Search for the cell housing the specified text and yield its [x, y] center coordinate. 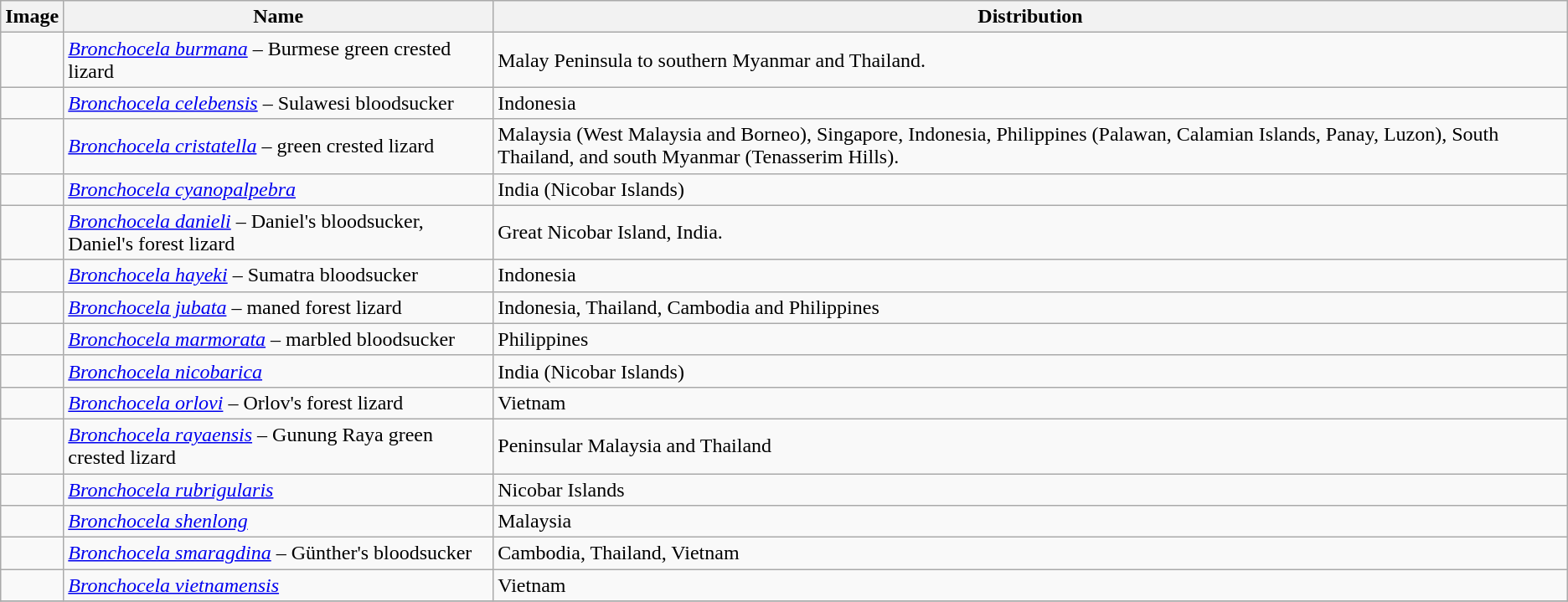
Bronchocela cristatella – green crested lizard [278, 146]
Bronchocela rubrigularis [278, 490]
Bronchocela jubata – maned forest lizard [278, 307]
Bronchocela orlovi – Orlov's forest lizard [278, 403]
Bronchocela burmana – Burmese green crested lizard [278, 60]
Indonesia, Thailand, Cambodia and Philippines [1030, 307]
Philippines [1030, 339]
Bronchocela danieli – Daniel's bloodsucker, Daniel's forest lizard [278, 233]
Name [278, 17]
Distribution [1030, 17]
Bronchocela rayaensis – Gunung Raya green crested lizard [278, 445]
Bronchocela nicobarica [278, 371]
Bronchocela smaragdina – Günther's bloodsucker [278, 553]
Bronchocela hayeki – Sumatra bloodsucker [278, 275]
Image [32, 17]
Peninsular Malaysia and Thailand [1030, 445]
Bronchocela shenlong [278, 522]
Bronchocela marmorata – marbled bloodsucker [278, 339]
Bronchocela cyanopalpebra [278, 189]
Malaysia [1030, 522]
Nicobar Islands [1030, 490]
Cambodia, Thailand, Vietnam [1030, 553]
Great Nicobar Island, India. [1030, 233]
Malay Peninsula to southern Myanmar and Thailand. [1030, 60]
Bronchocela vietnamensis [278, 585]
Bronchocela celebensis – Sulawesi bloodsucker [278, 103]
